Output the (x, y) coordinate of the center of the cell containing the given text.  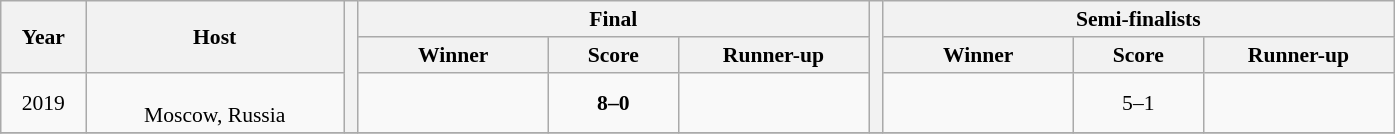
Semi-finalists (1138, 19)
2019 (44, 102)
Moscow, Russia (215, 102)
8–0 (613, 102)
5–1 (1138, 102)
Final (613, 19)
Year (44, 36)
Host (215, 36)
